Find where the given text appears and provide that cell's center as (x, y) coordinate. 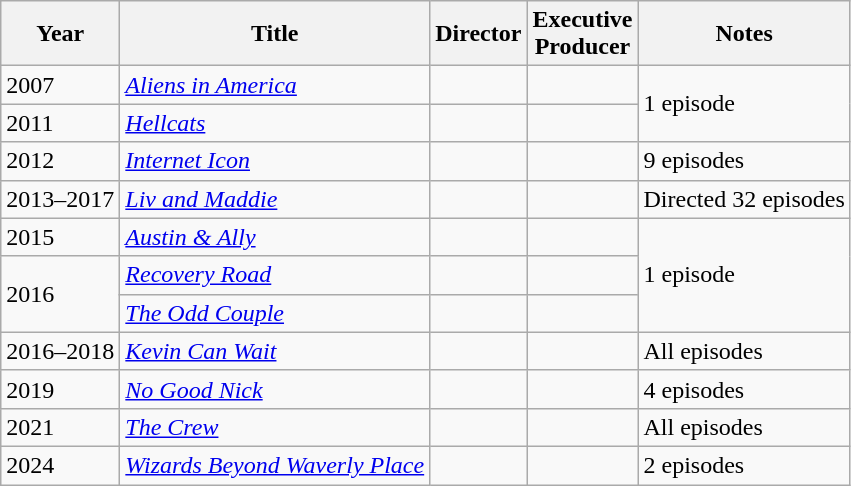
Internet Icon (275, 161)
2016–2018 (60, 351)
2021 (60, 427)
9 episodes (744, 161)
The Crew (275, 427)
Kevin Can Wait (275, 351)
2016 (60, 294)
2019 (60, 389)
Year (60, 34)
ExecutiveProducer (582, 34)
Notes (744, 34)
2012 (60, 161)
The Odd Couple (275, 313)
Austin & Ally (275, 237)
Director (478, 34)
No Good Nick (275, 389)
4 episodes (744, 389)
2015 (60, 237)
Aliens in America (275, 85)
Hellcats (275, 123)
2007 (60, 85)
2013–2017 (60, 199)
2 episodes (744, 465)
Wizards Beyond Waverly Place (275, 465)
Liv and Maddie (275, 199)
Title (275, 34)
Directed 32 episodes (744, 199)
Recovery Road (275, 275)
2024 (60, 465)
2011 (60, 123)
